Identify which cell holds the provided text, then report its [X, Y] central coordinate. 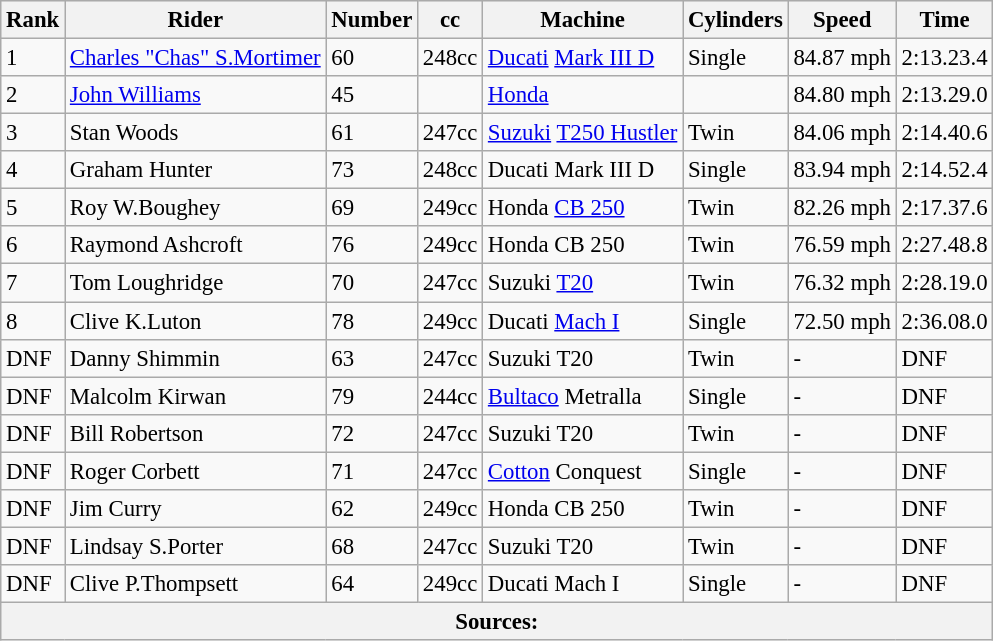
70 [372, 283]
Honda [583, 95]
2:13.23.4 [944, 58]
Bultaco Metralla [583, 396]
Machine [583, 20]
2:14.52.4 [944, 170]
83.94 mph [842, 170]
Bill Robertson [196, 433]
79 [372, 396]
John Williams [196, 95]
4 [33, 170]
Roger Corbett [196, 471]
7 [33, 283]
Roy W.Boughey [196, 208]
72 [372, 433]
6 [33, 245]
62 [372, 509]
82.26 mph [842, 208]
2:13.29.0 [944, 95]
Rank [33, 20]
84.06 mph [842, 133]
2:17.37.6 [944, 208]
Stan Woods [196, 133]
Cylinders [736, 20]
Clive K.Luton [196, 321]
cc [450, 20]
68 [372, 546]
76 [372, 245]
Speed [842, 20]
72.50 mph [842, 321]
2:27.48.8 [944, 245]
Jim Curry [196, 509]
45 [372, 95]
76.59 mph [842, 245]
71 [372, 471]
60 [372, 58]
Danny Shimmin [196, 358]
Suzuki T250 Hustler [583, 133]
5 [33, 208]
2 [33, 95]
2:14.40.6 [944, 133]
Cotton Conquest [583, 471]
69 [372, 208]
8 [33, 321]
Malcolm Kirwan [196, 396]
3 [33, 133]
84.80 mph [842, 95]
Time [944, 20]
2:36.08.0 [944, 321]
244cc [450, 396]
2:28.19.0 [944, 283]
Lindsay S.Porter [196, 546]
Raymond Ashcroft [196, 245]
61 [372, 133]
63 [372, 358]
Rider [196, 20]
Tom Loughridge [196, 283]
1 [33, 58]
76.32 mph [842, 283]
Clive P.Thompsett [196, 584]
Number [372, 20]
78 [372, 321]
64 [372, 584]
Sources: [497, 621]
Graham Hunter [196, 170]
Charles "Chas" S.Mortimer [196, 58]
84.87 mph [842, 58]
73 [372, 170]
